Determine the [X, Y] coordinate at the center of the cell enclosing the given text.  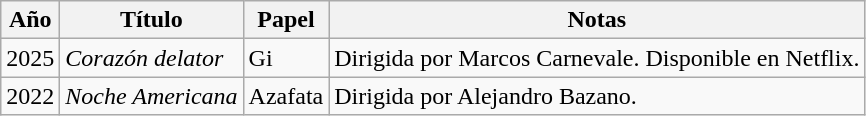
Noche Americana [152, 96]
Notas [597, 20]
Dirigida por Marcos Carnevale. Disponible en Netflix. [597, 58]
Azafata [286, 96]
Corazón delator [152, 58]
Papel [286, 20]
2022 [30, 96]
2025 [30, 58]
Gi [286, 58]
Título [152, 20]
Dirigida por Alejandro Bazano. [597, 96]
Año [30, 20]
